Locate the cell with the specified text and output its [X, Y] center coordinate. 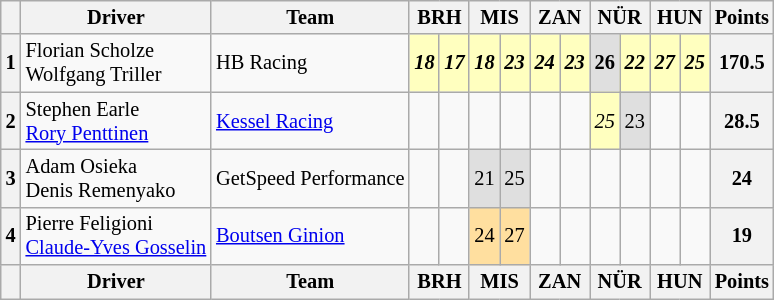
4 [11, 236]
Stephen Earle Rory Penttinen [116, 121]
26 [605, 63]
3 [11, 178]
Kessel Racing [310, 121]
1 [11, 63]
19 [742, 236]
22 [635, 63]
HB Racing [310, 63]
21 [484, 178]
170.5 [742, 63]
28.5 [742, 121]
2 [11, 121]
Boutsen Ginion [310, 236]
17 [454, 63]
GetSpeed Performance [310, 178]
Florian Scholze Wolfgang Triller [116, 63]
Adam Osieka Denis Remenyako [116, 178]
Pierre Feligioni Claude-Yves Gosselin [116, 236]
